Determine the (x, y) coordinate at the center of the cell enclosing the given text.  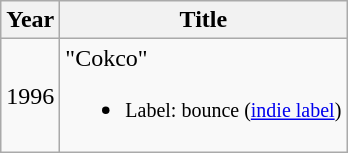
"Cokco"Label: bounce (indie label) (204, 96)
1996 (30, 96)
Year (30, 20)
Title (204, 20)
